Detect which cell encompasses the target text, then output its [x, y] center coordinate. 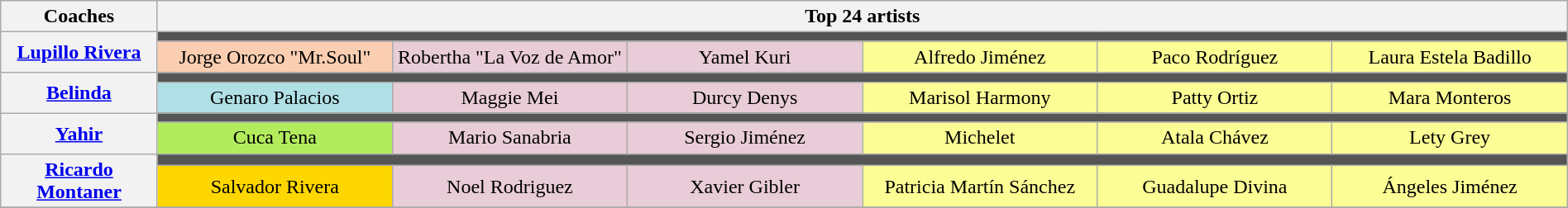
Michelet [980, 138]
Ricardo Montaner [79, 180]
Alfredo Jiménez [980, 57]
Yamel Kuri [745, 57]
Yahir [79, 134]
Lety Grey [1450, 138]
Xavier Gibler [745, 187]
Salvador Rivera [275, 187]
Durcy Denys [745, 97]
Atala Chávez [1215, 138]
Genaro Palacios [275, 97]
Patty Ortiz [1215, 97]
Maggie Mei [509, 97]
Marisol Harmony [980, 97]
Lupillo Rivera [79, 53]
Robertha "La Voz de Amor" [509, 57]
Mara Monteros [1450, 97]
Coaches [79, 17]
Ángeles Jiménez [1450, 187]
Cuca Tena [275, 138]
Top 24 artists [862, 17]
Mario Sanabria [509, 138]
Jorge Orozco "Mr.Soul" [275, 57]
Guadalupe Divina [1215, 187]
Sergio Jiménez [745, 138]
Patricia Martín Sánchez [980, 187]
Laura Estela Badillo [1450, 57]
Belinda [79, 92]
Paco Rodríguez [1215, 57]
Noel Rodriguez [509, 187]
